Locate the cell with the specified text and output its [x, y] center coordinate. 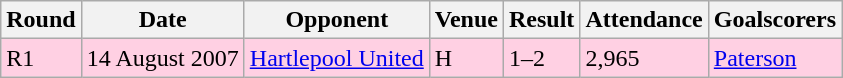
Round [41, 20]
Hartlepool United [336, 58]
Venue [466, 20]
Date [162, 20]
Opponent [336, 20]
14 August 2007 [162, 58]
Paterson [774, 58]
R1 [41, 58]
H [466, 58]
1–2 [541, 58]
Result [541, 20]
Attendance [644, 20]
Goalscorers [774, 20]
2,965 [644, 58]
